Identify which cell holds the provided text, then report its [x, y] central coordinate. 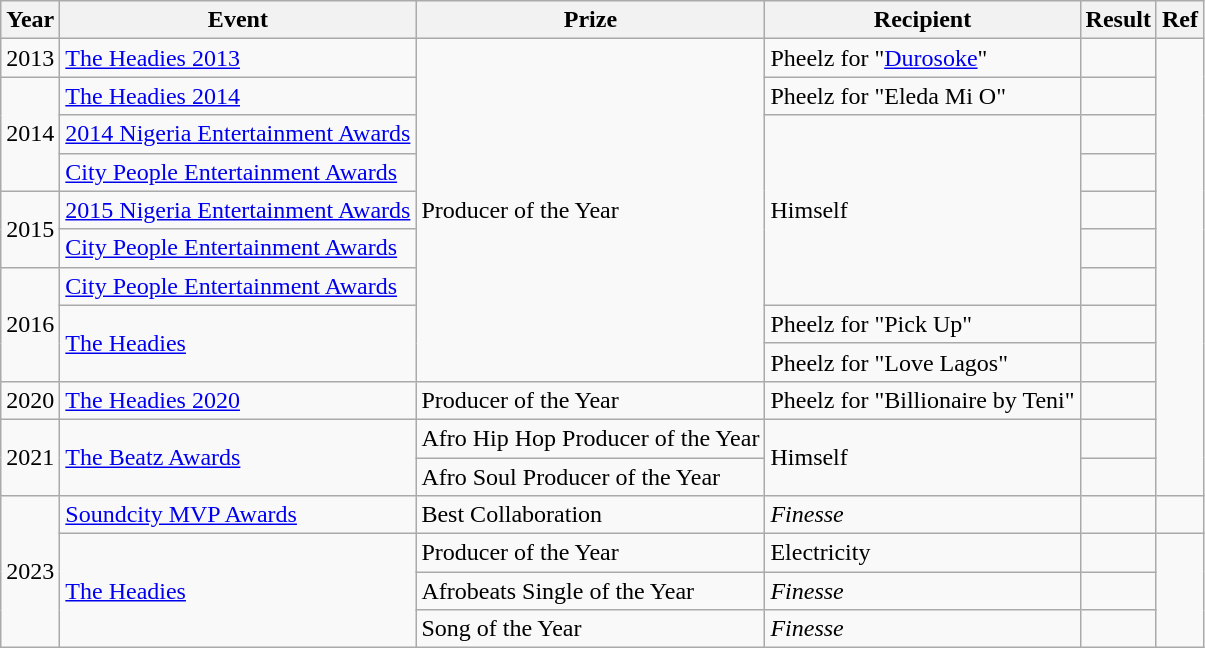
Soundcity MVP Awards [238, 515]
Pheelz for "Pick Up" [922, 324]
2016 [30, 324]
2014 [30, 134]
Pheelz for "Billionaire by Teni" [922, 400]
2020 [30, 400]
Pheelz for "Eleda Mi O" [922, 96]
Result [1118, 20]
Song of the Year [590, 629]
The Headies 2014 [238, 96]
Prize [590, 20]
Ref [1180, 20]
2015 [30, 229]
Event [238, 20]
2013 [30, 58]
Best Collaboration [590, 515]
Year [30, 20]
Pheelz for "Durosoke" [922, 58]
2021 [30, 457]
The Headies 2013 [238, 58]
2014 Nigeria Entertainment Awards [238, 134]
The Headies 2020 [238, 400]
Electricity [922, 553]
2023 [30, 572]
2015 Nigeria Entertainment Awards [238, 210]
Recipient [922, 20]
Pheelz for "Love Lagos" [922, 362]
Afro Hip Hop Producer of the Year [590, 438]
Afro Soul Producer of the Year [590, 477]
Afrobeats Single of the Year [590, 591]
The Beatz Awards [238, 457]
